Capture the cell that displays the provided text and extract its (x, y) central coordinate. 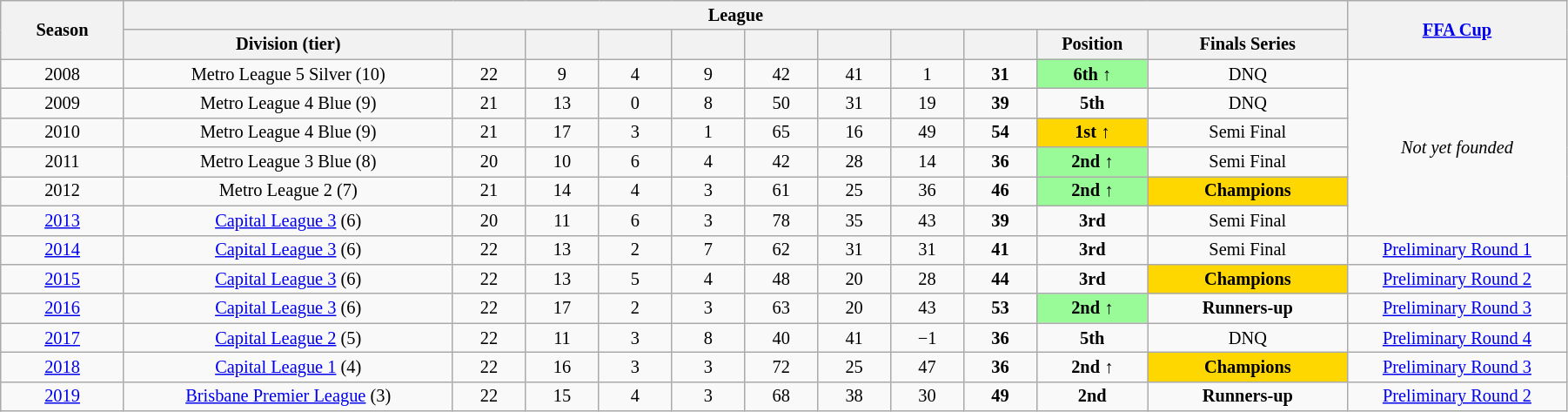
2009 (63, 103)
Preliminary Round 4 (1457, 338)
40 (781, 338)
2nd (1092, 396)
62 (781, 250)
Capital League 1 (4) (288, 367)
Season (63, 30)
2011 (63, 162)
−1 (928, 338)
2012 (63, 191)
Preliminary Round 1 (1457, 250)
72 (781, 367)
2015 (63, 279)
78 (781, 220)
50 (781, 103)
Not yet founded (1457, 147)
League (735, 15)
Metro League 2 (7) (288, 191)
47 (928, 367)
1st ↑ (1092, 132)
2019 (63, 396)
15 (562, 396)
0 (635, 103)
2013 (63, 220)
Capital League 2 (5) (288, 338)
61 (781, 191)
48 (781, 279)
19 (928, 103)
38 (854, 396)
68 (781, 396)
2017 (63, 338)
Brisbane Premier League (3) (288, 396)
Metro League 3 Blue (8) (288, 162)
2010 (63, 132)
54 (1000, 132)
35 (854, 220)
7 (708, 250)
Finals Series (1248, 44)
Metro League 5 Silver (10) (288, 74)
2018 (63, 367)
2016 (63, 308)
53 (1000, 308)
30 (928, 396)
63 (781, 308)
65 (781, 132)
44 (1000, 279)
10 (562, 162)
Division (tier) (288, 44)
46 (1000, 191)
Position (1092, 44)
5 (635, 279)
2008 (63, 74)
6th ↑ (1092, 74)
FFA Cup (1457, 30)
2014 (63, 250)
